Return the (X, Y) coordinate for the center point of the cell that contains the specified text.  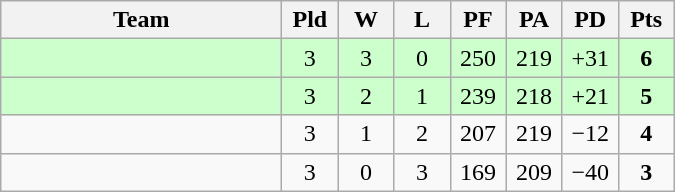
PD (590, 20)
+21 (590, 96)
+31 (590, 58)
5 (646, 96)
207 (478, 134)
250 (478, 58)
218 (534, 96)
−12 (590, 134)
PA (534, 20)
169 (478, 172)
−40 (590, 172)
Pld (310, 20)
239 (478, 96)
PF (478, 20)
209 (534, 172)
W (366, 20)
L (422, 20)
4 (646, 134)
Pts (646, 20)
Team (142, 20)
6 (646, 58)
